Provide the (x, y) coordinate of the cell's center where the given text is located.  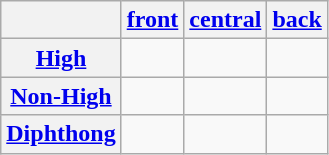
back (297, 20)
Non-High (61, 96)
central (226, 20)
front (152, 20)
Diphthong (61, 134)
High (61, 58)
